Output the (x, y) coordinate of the center of the cell containing the given text.  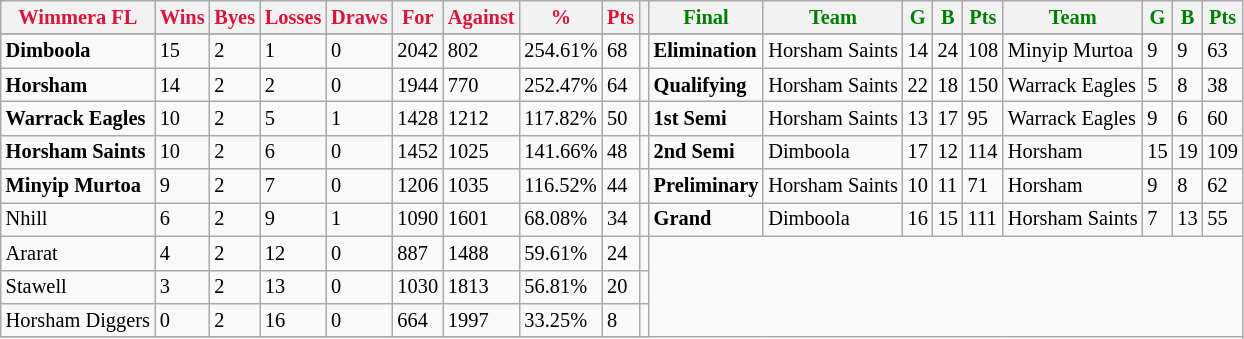
887 (418, 253)
111 (983, 219)
Ararat (78, 253)
% (560, 17)
Horsham Diggers (78, 320)
1090 (418, 219)
150 (983, 85)
56.81% (560, 287)
3 (182, 287)
38 (1222, 85)
1601 (482, 219)
33.25% (560, 320)
Grand (706, 219)
770 (482, 85)
44 (620, 186)
Preliminary (706, 186)
95 (983, 118)
1st Semi (706, 118)
1813 (482, 287)
802 (482, 51)
Draws (359, 17)
Qualifying (706, 85)
1035 (482, 186)
254.61% (560, 51)
Wins (182, 17)
18 (948, 85)
664 (418, 320)
Elimination (706, 51)
2042 (418, 51)
Losses (293, 17)
48 (620, 152)
1488 (482, 253)
1206 (418, 186)
1212 (482, 118)
63 (1222, 51)
1030 (418, 287)
109 (1222, 152)
1452 (418, 152)
19 (1187, 152)
117.82% (560, 118)
71 (983, 186)
2nd Semi (706, 152)
55 (1222, 219)
68.08% (560, 219)
62 (1222, 186)
60 (1222, 118)
68 (620, 51)
Stawell (78, 287)
108 (983, 51)
Against (482, 17)
64 (620, 85)
141.66% (560, 152)
11 (948, 186)
114 (983, 152)
1428 (418, 118)
252.47% (560, 85)
Wimmera FL (78, 17)
1944 (418, 85)
1025 (482, 152)
20 (620, 287)
59.61% (560, 253)
50 (620, 118)
116.52% (560, 186)
Byes (234, 17)
Nhill (78, 219)
22 (918, 85)
4 (182, 253)
Final (706, 17)
For (418, 17)
1997 (482, 320)
34 (620, 219)
